From the cell containing the given text, extract its center point as [X, Y] coordinate. 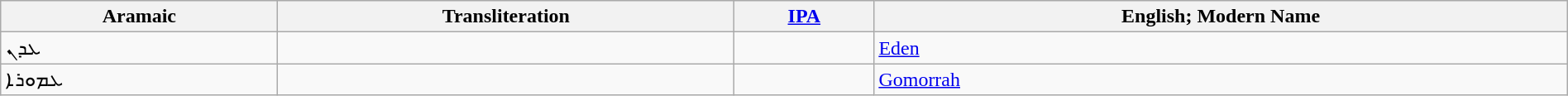
English; Modern Name [1221, 17]
Eden [1221, 48]
IPA [804, 17]
Gomorrah [1221, 79]
ܥܕܢ [139, 48]
Aramaic [139, 17]
ܥܡܘܪܐ [139, 79]
Transliteration [506, 17]
